Capture the cell that displays the provided text and extract its (x, y) central coordinate. 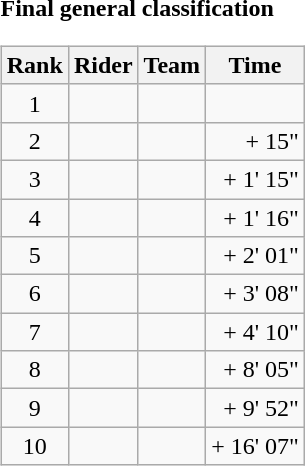
+ 16' 07" (256, 446)
Time (256, 65)
Team (172, 65)
5 (34, 256)
+ 1' 15" (256, 179)
6 (34, 294)
10 (34, 446)
+ 9' 52" (256, 408)
+ 1' 16" (256, 217)
+ 8' 05" (256, 370)
2 (34, 141)
8 (34, 370)
+ 2' 01" (256, 256)
Rank (34, 65)
Rider (103, 65)
9 (34, 408)
7 (34, 332)
3 (34, 179)
+ 3' 08" (256, 294)
1 (34, 103)
+ 15" (256, 141)
+ 4' 10" (256, 332)
4 (34, 217)
